Scan for the cell matching the given text and deliver its [X, Y] coordinate at center. 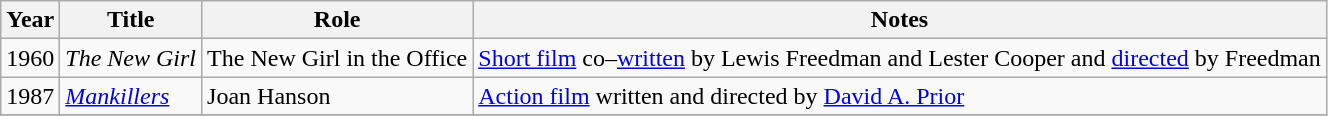
1960 [30, 58]
1987 [30, 96]
Role [338, 20]
Short film co–written by Lewis Freedman and Lester Cooper and directed by Freedman [900, 58]
Year [30, 20]
The New Girl in the Office [338, 58]
Mankillers [131, 96]
Notes [900, 20]
Title [131, 20]
The New Girl [131, 58]
Action film written and directed by David A. Prior [900, 96]
Joan Hanson [338, 96]
